Output the [x, y] coordinate of the center of the cell containing the given text.  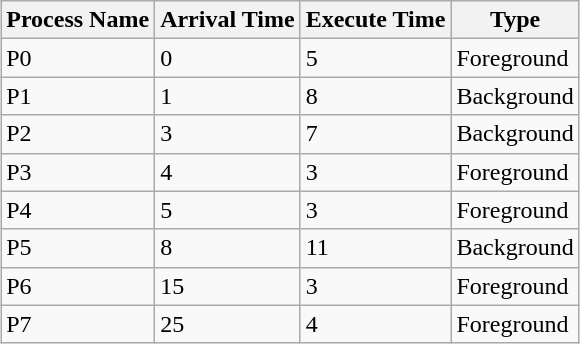
0 [228, 58]
P7 [78, 324]
P5 [78, 248]
25 [228, 324]
P6 [78, 286]
7 [376, 134]
P3 [78, 172]
Process Name [78, 20]
P4 [78, 210]
P2 [78, 134]
P1 [78, 96]
Arrival Time [228, 20]
1 [228, 96]
11 [376, 248]
Execute Time [376, 20]
P0 [78, 58]
15 [228, 286]
Type [515, 20]
